Capture the cell that displays the provided text and extract its [X, Y] central coordinate. 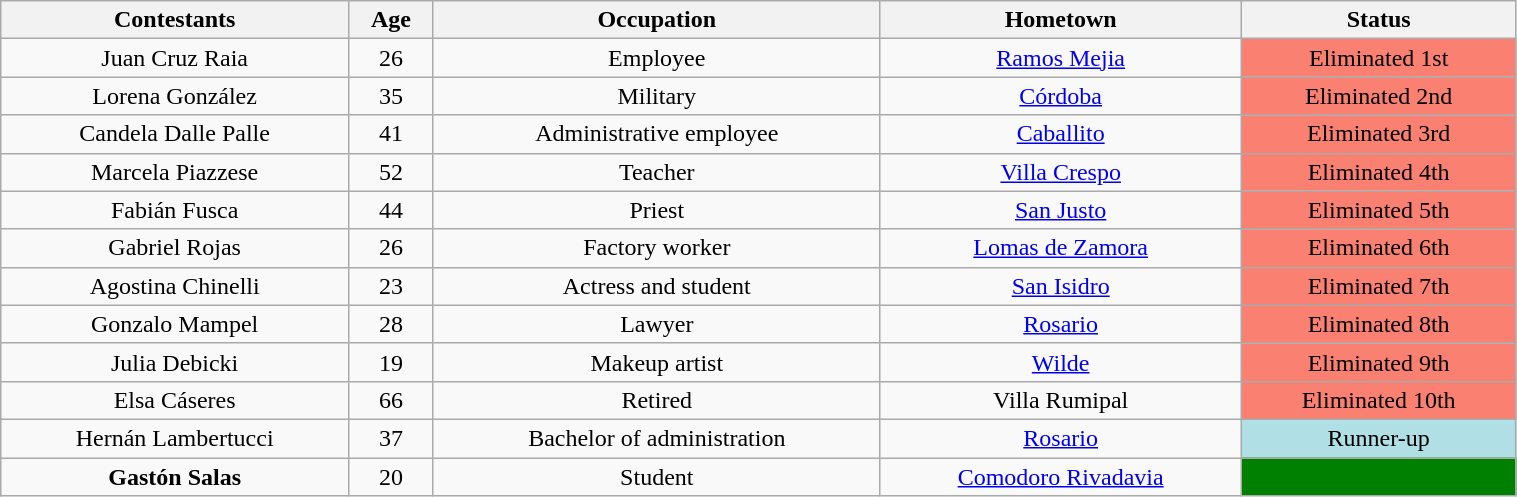
Eliminated 4th [1378, 172]
Hometown [1060, 20]
Candela Dalle Palle [175, 134]
Eliminated 7th [1378, 286]
San Justo [1060, 210]
Status [1378, 20]
Retired [656, 400]
Eliminated 10th [1378, 400]
Lomas de Zamora [1060, 248]
Wilde [1060, 362]
Age [392, 20]
Eliminated 5th [1378, 210]
41 [392, 134]
Lawyer [656, 324]
Makeup artist [656, 362]
Bachelor of administration [656, 438]
Lorena González [175, 96]
Eliminated 6th [1378, 248]
Córdoba [1060, 96]
19 [392, 362]
Marcela Piazzese [175, 172]
35 [392, 96]
Factory worker [656, 248]
Fabián Fusca [175, 210]
Administrative employee [656, 134]
37 [392, 438]
Juan Cruz Raia [175, 58]
Employee [656, 58]
Villa Crespo [1060, 172]
20 [392, 477]
Caballito [1060, 134]
Occupation [656, 20]
Eliminated 8th [1378, 324]
Agostina Chinelli [175, 286]
San Isidro [1060, 286]
Ramos Mejia [1060, 58]
Comodoro Rivadavia [1060, 477]
Gonzalo Mampel [175, 324]
Villa Rumipal [1060, 400]
Gabriel Rojas [175, 248]
23 [392, 286]
Elsa Cáseres [175, 400]
52 [392, 172]
Contestants [175, 20]
Eliminated 3rd [1378, 134]
Teacher [656, 172]
Julia Debicki [175, 362]
Gastón Salas [175, 477]
Hernán Lambertucci [175, 438]
Military [656, 96]
Eliminated 1st [1378, 58]
Eliminated 2nd [1378, 96]
66 [392, 400]
Runner-up [1378, 438]
28 [392, 324]
Priest [656, 210]
Student [656, 477]
44 [392, 210]
Eliminated 9th [1378, 362]
Actress and student [656, 286]
